Locate the cell with the specified text and output its (X, Y) center coordinate. 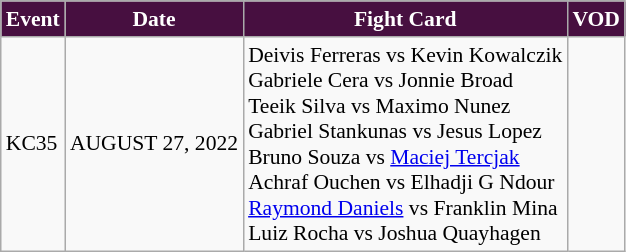
KC35 (33, 144)
VOD (596, 19)
Date (154, 19)
AUGUST 27, 2022 (154, 144)
Fight Card (405, 19)
Event (33, 19)
